Output the [X, Y] coordinate of the center of the cell containing the given text.  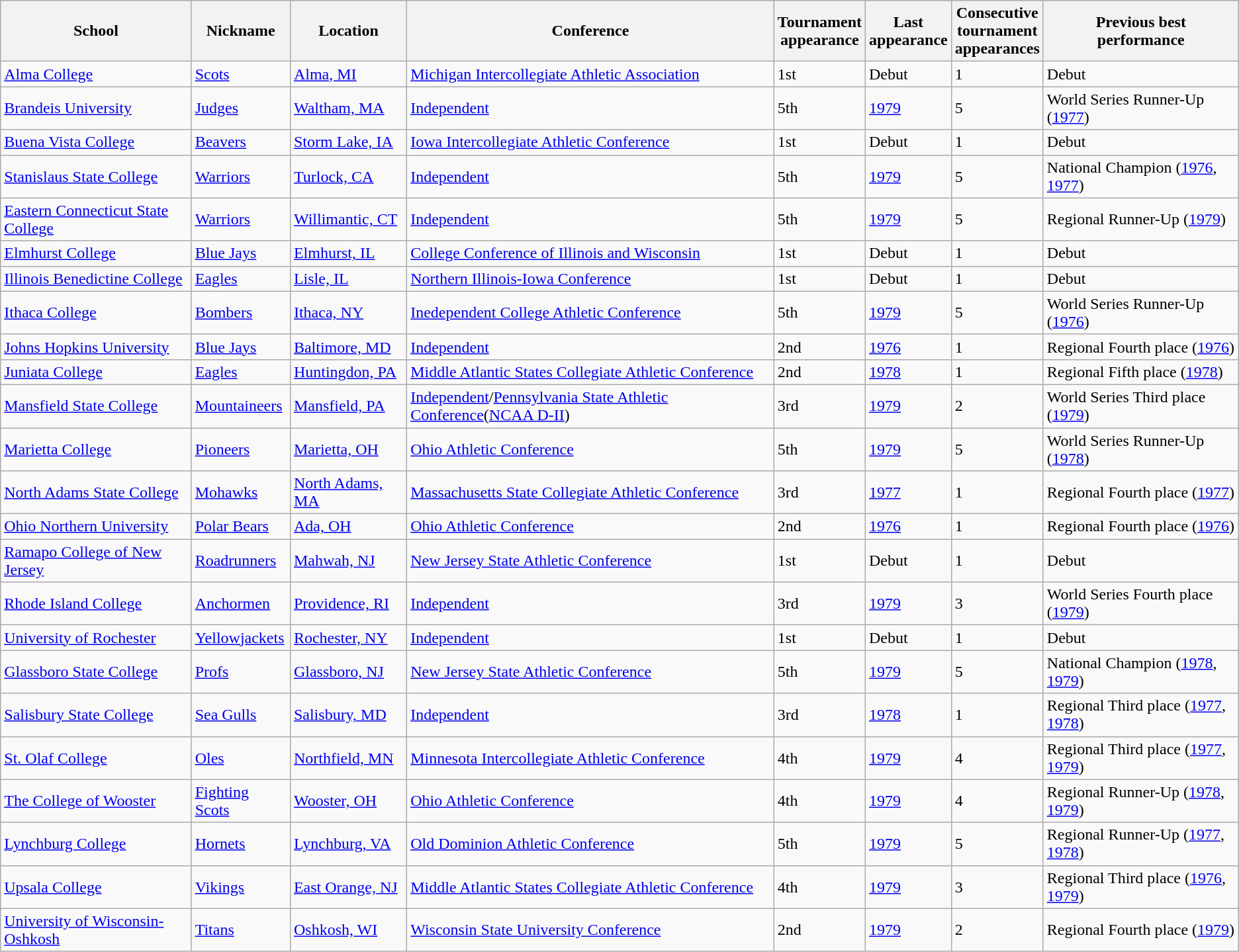
Huntingdon, PA [348, 372]
Lynchburg, VA [348, 844]
Regional Third place (1977, 1978) [1141, 714]
Juniata College [96, 372]
Inedependent College Athletic Conference [590, 312]
Roadrunners [241, 561]
Ithaca, NY [348, 312]
Regional Third place (1977, 1979) [1141, 758]
Pioneers [241, 449]
Northfield, MN [348, 758]
Judges [241, 108]
Willimantic, CT [348, 220]
Wisconsin State University Conference [590, 930]
Nickname [241, 31]
Johns Hopkins University [96, 347]
Salisbury, MD [348, 714]
Salisbury State College [96, 714]
Storm Lake, IA [348, 142]
Buena Vista College [96, 142]
Sea Gulls [241, 714]
College Conference of Illinois and Wisconsin [590, 253]
Titans [241, 930]
Rochester, NY [348, 638]
Bombers [241, 312]
Polar Bears [241, 527]
World Series Runner-Up (1976) [1141, 312]
Independent/Pennsylvania State Athletic Conference(NCAA D-II) [590, 406]
Wooster, OH [348, 801]
Lisle, IL [348, 279]
University of Wisconsin-Oshkosh [96, 930]
Glassboro, NJ [348, 672]
Scots [241, 74]
Marietta College [96, 449]
Providence, RI [348, 603]
Iowa Intercollegiate Athletic Conference [590, 142]
East Orange, NJ [348, 887]
Baltimore, MD [348, 347]
The College of Wooster [96, 801]
National Champion (1978, 1979) [1141, 672]
1977 [909, 492]
St. Olaf College [96, 758]
Regional Runner-Up (1979) [1141, 220]
Location [348, 31]
Minnesota Intercollegiate Athletic Conference [590, 758]
Glassboro State College [96, 672]
Elmhurst, IL [348, 253]
Ramapo College of New Jersey [96, 561]
Rhode Island College [96, 603]
Old Dominion Athletic Conference [590, 844]
Lastappearance [909, 31]
University of Rochester [96, 638]
Tournamentappearance [819, 31]
Hornets [241, 844]
Conference [590, 31]
North Adams, MA [348, 492]
Previous bestperformance [1141, 31]
School [96, 31]
Profs [241, 672]
World Series Fourth place (1979) [1141, 603]
Mansfield, PA [348, 406]
Vikings [241, 887]
World Series Runner-Up (1978) [1141, 449]
Northern Illinois-Iowa Conference [590, 279]
Mahwah, NJ [348, 561]
Fighting Scots [241, 801]
North Adams State College [96, 492]
Mountaineers [241, 406]
Regional Runner-Up (1977, 1978) [1141, 844]
Brandeis University [96, 108]
Lynchburg College [96, 844]
Mansfield State College [96, 406]
Regional Runner-Up (1978, 1979) [1141, 801]
National Champion (1976, 1977) [1141, 176]
Stanislaus State College [96, 176]
Marietta, OH [348, 449]
Mohawks [241, 492]
Waltham, MA [348, 108]
Upsala College [96, 887]
Illinois Benedictine College [96, 279]
Oles [241, 758]
Consecutivetournamentappearances [997, 31]
Regional Fourth place (1977) [1141, 492]
Massachusetts State Collegiate Athletic Conference [590, 492]
Alma College [96, 74]
Regional Fifth place (1978) [1141, 372]
Eastern Connecticut State College [96, 220]
Yellowjackets [241, 638]
World Series Third place (1979) [1141, 406]
Ohio Northern University [96, 527]
Beavers [241, 142]
Ada, OH [348, 527]
World Series Runner-Up (1977) [1141, 108]
Anchormen [241, 603]
Regional Third place (1976, 1979) [1141, 887]
Regional Fourth place (1979) [1141, 930]
Michigan Intercollegiate Athletic Association [590, 74]
Turlock, CA [348, 176]
Oshkosh, WI [348, 930]
Alma, MI [348, 74]
Elmhurst College [96, 253]
Ithaca College [96, 312]
